Find where the given text appears and provide that cell's center as (x, y) coordinate. 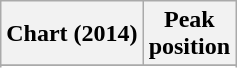
Chart (2014) (72, 34)
Peakposition (189, 34)
